Provide the (X, Y) coordinate of the cell's center where the given text is located.  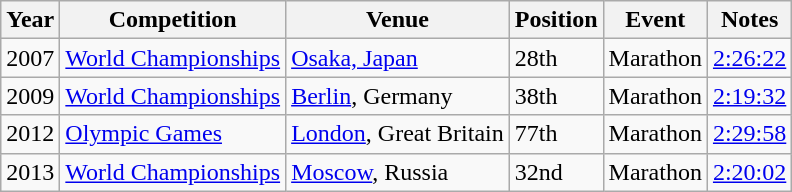
Berlin, Germany (398, 96)
77th (556, 134)
2013 (30, 172)
Position (556, 20)
28th (556, 58)
2007 (30, 58)
2:29:58 (749, 134)
2012 (30, 134)
Moscow, Russia (398, 172)
2:20:02 (749, 172)
Olympic Games (173, 134)
2009 (30, 96)
32nd (556, 172)
Event (655, 20)
Venue (398, 20)
38th (556, 96)
2:19:32 (749, 96)
Competition (173, 20)
2:26:22 (749, 58)
Year (30, 20)
Notes (749, 20)
Osaka, Japan (398, 58)
London, Great Britain (398, 134)
